Scan for the cell matching the given text and deliver its (x, y) coordinate at center. 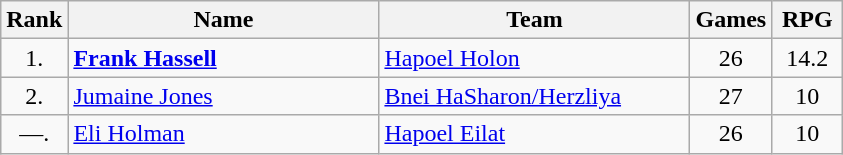
RPG (808, 20)
Games (731, 20)
Hapoel Eilat (534, 134)
Hapoel Holon (534, 58)
Bnei HaSharon/Herzliya (534, 96)
Frank Hassell (224, 58)
Name (224, 20)
2. (34, 96)
—. (34, 134)
Jumaine Jones (224, 96)
14.2 (808, 58)
Team (534, 20)
Rank (34, 20)
27 (731, 96)
Eli Holman (224, 134)
1. (34, 58)
